Search for the cell housing the specified text and yield its [X, Y] center coordinate. 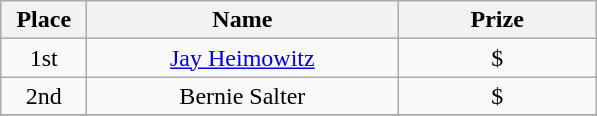
Prize [498, 20]
1st [44, 58]
Jay Heimowitz [242, 58]
Place [44, 20]
2nd [44, 96]
Bernie Salter [242, 96]
Name [242, 20]
